For the text-containing cell, return its midpoint in (X, Y) coordinate format. 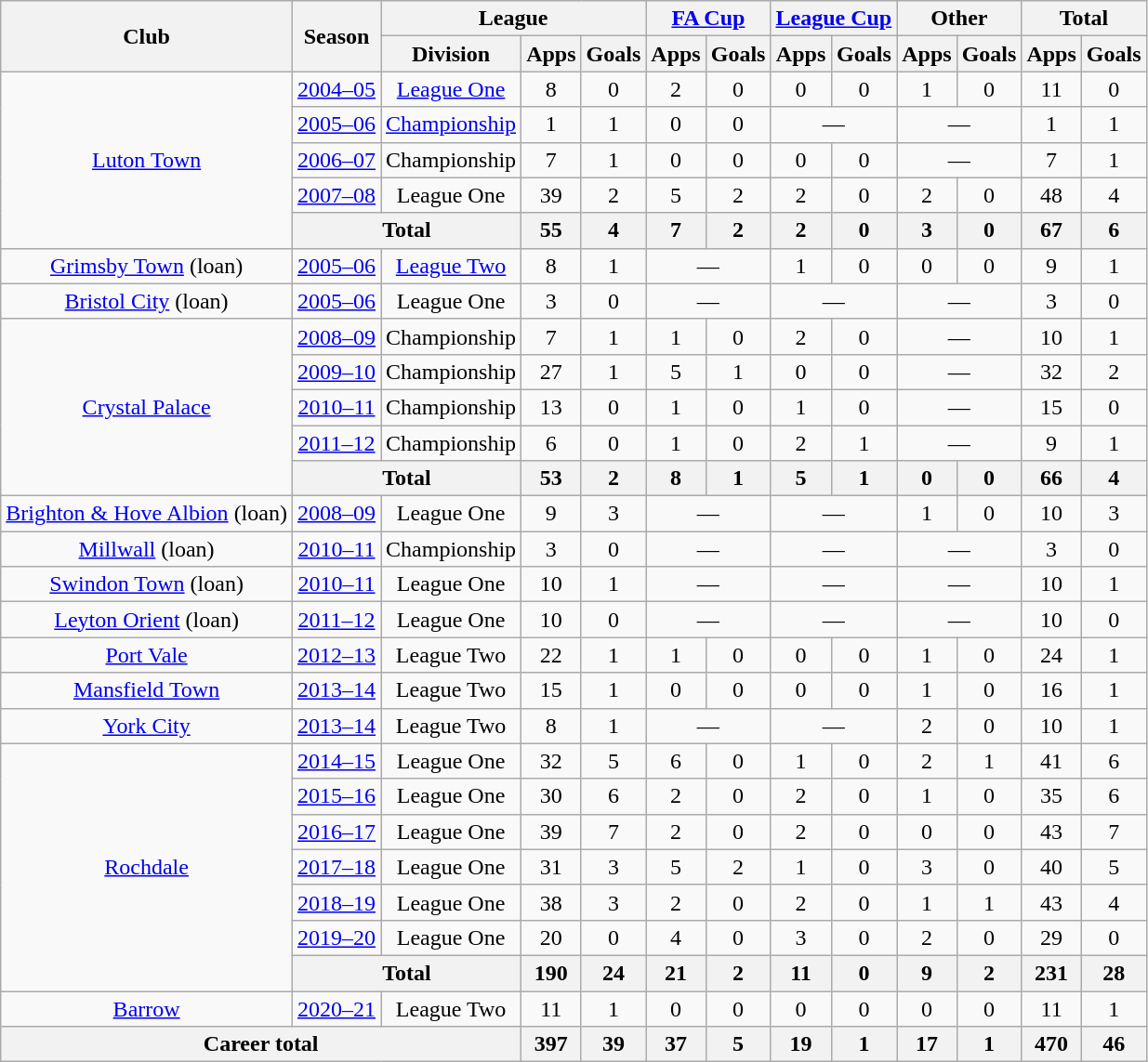
Club (147, 36)
Career total (261, 1044)
22 (551, 655)
Season (336, 36)
28 (1114, 973)
2015–16 (336, 796)
470 (1051, 1044)
Other (959, 19)
Millwall (loan) (147, 549)
67 (1051, 230)
38 (551, 902)
Crystal Palace (147, 407)
2009–10 (336, 372)
16 (1051, 690)
46 (1114, 1044)
York City (147, 726)
Bristol City (loan) (147, 301)
19 (801, 1044)
37 (676, 1044)
27 (551, 372)
Rochdale (147, 867)
2016–17 (336, 832)
Leyton Orient (loan) (147, 620)
Brighton & Hove Albion (loan) (147, 514)
Port Vale (147, 655)
2012–13 (336, 655)
2006–07 (336, 160)
13 (551, 407)
2007–08 (336, 195)
190 (551, 973)
20 (551, 937)
Swindon Town (loan) (147, 584)
2019–20 (336, 937)
Luton Town (147, 160)
41 (1051, 761)
48 (1051, 195)
2017–18 (336, 867)
66 (1051, 479)
231 (1051, 973)
17 (927, 1044)
2014–15 (336, 761)
397 (551, 1044)
30 (551, 796)
29 (1051, 937)
55 (551, 230)
League Cup (834, 19)
Barrow (147, 1008)
40 (1051, 867)
Mansfield Town (147, 690)
FA Cup (708, 19)
2020–21 (336, 1008)
21 (676, 973)
31 (551, 867)
League (513, 19)
2004–05 (336, 89)
2018–19 (336, 902)
35 (1051, 796)
Grimsby Town (loan) (147, 266)
Division (452, 54)
53 (551, 479)
